Extract the (X, Y) coordinate from the center of the cell holding the provided text.  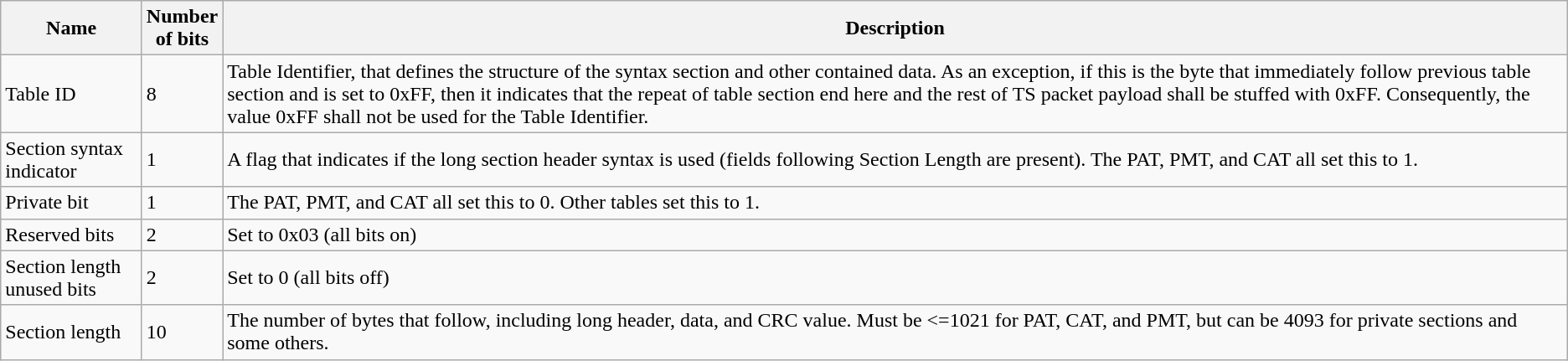
The PAT, PMT, and CAT all set this to 0. Other tables set this to 1. (895, 203)
Section syntax indicator (72, 159)
Set to 0 (all bits off) (895, 278)
10 (182, 332)
Reserved bits (72, 235)
Description (895, 28)
Section length (72, 332)
Private bit (72, 203)
Numberof bits (182, 28)
Set to 0x03 (all bits on) (895, 235)
Table ID (72, 94)
Section length unused bits (72, 278)
8 (182, 94)
Name (72, 28)
